Return the (X, Y) coordinate for the center point of the cell that contains the specified text.  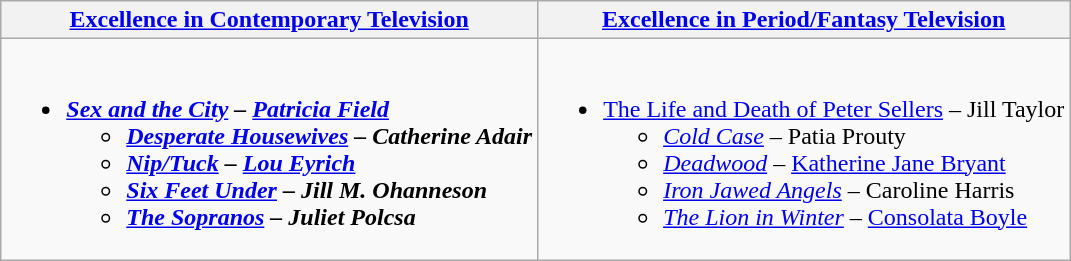
Excellence in Contemporary Television (270, 20)
Excellence in Period/Fantasy Television (804, 20)
